Extract the (X, Y) coordinate from the center of the cell holding the provided text.  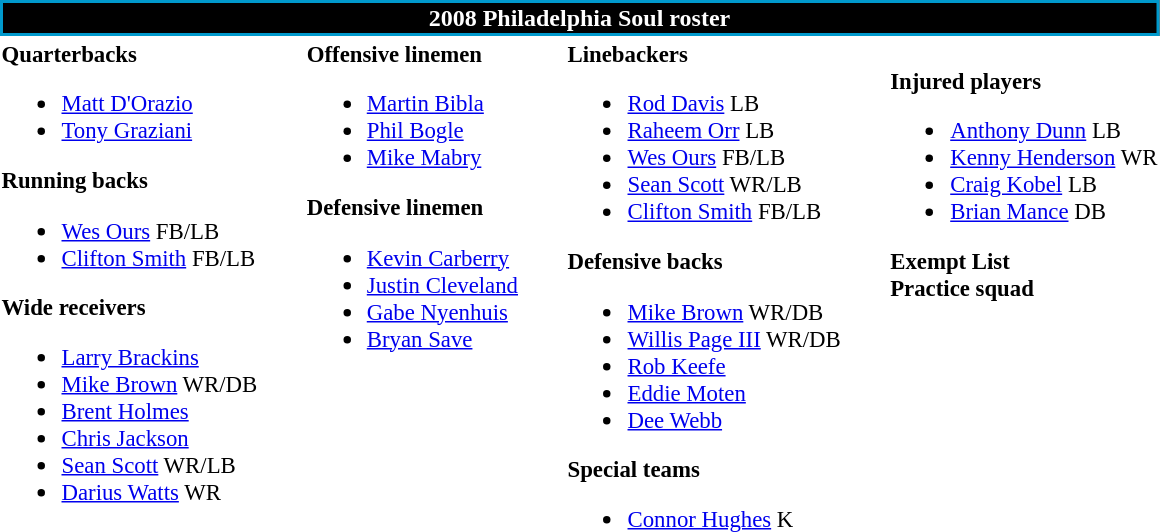
2008 Philadelphia Soul roster (580, 18)
